Scan for the cell matching the given text and deliver its [x, y] coordinate at center. 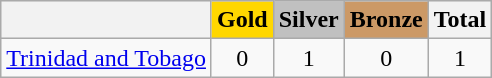
Bronze [386, 20]
Trinidad and Tobago [106, 58]
Gold [242, 20]
Total [460, 20]
Silver [308, 20]
